Return the (x, y) coordinate for the center point of the cell that contains the specified text.  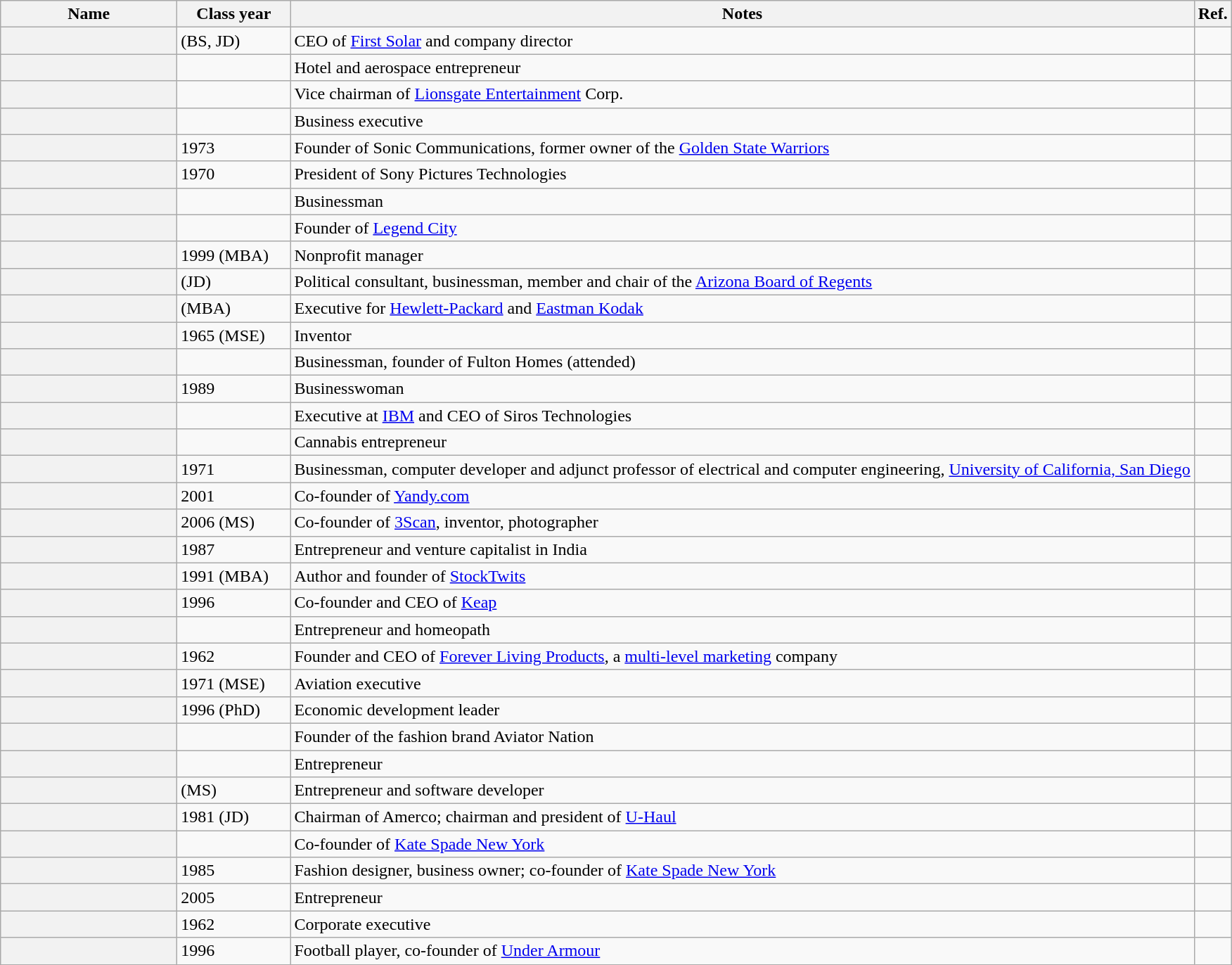
Founder of Sonic Communications, former owner of the Golden State Warriors (743, 148)
Co-founder of Kate Spade New York (743, 844)
President of Sony Pictures Technologies (743, 174)
Businessman, computer developer and adjunct professor of electrical and computer engineering, University of California, San Diego (743, 469)
Founder of the fashion brand Aviator Nation (743, 736)
Entrepreneur and homeopath (743, 630)
Hotel and aerospace entrepreneur (743, 68)
Cannabis entrepreneur (743, 442)
1981 (JD) (233, 817)
Class year (233, 14)
Entrepreneur and software developer (743, 791)
Notes (743, 14)
Corporate executive (743, 924)
CEO of First Solar and company director (743, 41)
(BS, JD) (233, 41)
1999 (MBA) (233, 255)
1996 (PhD) (233, 710)
Founder of Legend City (743, 228)
(JD) (233, 281)
Co-founder and CEO of Keap (743, 603)
Football player, co-founder of Under Armour (743, 951)
2005 (233, 897)
Businesswoman (743, 389)
Executive for Hewlett-Packard and Eastman Kodak (743, 308)
Fashion designer, business owner; co-founder of Kate Spade New York (743, 871)
Chairman of Amerco; chairman and president of U-Haul (743, 817)
Author and founder of StockTwits (743, 576)
1970 (233, 174)
Name (89, 14)
(MBA) (233, 308)
(MS) (233, 791)
Nonprofit manager (743, 255)
1971 (MSE) (233, 683)
1991 (MBA) (233, 576)
Founder and CEO of Forever Living Products, a multi-level marketing company (743, 656)
1987 (233, 549)
Co-founder of Yandy.com (743, 496)
Executive at IBM and CEO of Siros Technologies (743, 416)
Aviation executive (743, 683)
1985 (233, 871)
Economic development leader (743, 710)
Businessman (743, 201)
1973 (233, 148)
Business executive (743, 121)
Entrepreneur and venture capitalist in India (743, 549)
Ref. (1212, 14)
1971 (233, 469)
Political consultant, businessman, member and chair of the Arizona Board of Regents (743, 281)
Vice chairman of Lionsgate Entertainment Corp. (743, 94)
2006 (MS) (233, 523)
2001 (233, 496)
1965 (MSE) (233, 335)
1989 (233, 389)
Co-founder of 3Scan, inventor, photographer (743, 523)
Inventor (743, 335)
Businessman, founder of Fulton Homes (attended) (743, 362)
